Extract the (X, Y) coordinate from the center of the cell holding the provided text.  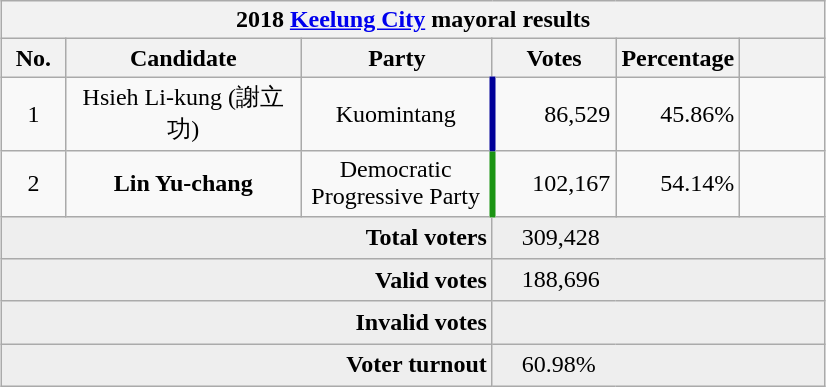
No. (34, 58)
Kuomintang (396, 114)
45.86% (678, 114)
Invalid votes (248, 322)
102,167 (554, 184)
60.98% (658, 366)
188,696 (658, 280)
309,428 (658, 238)
54.14% (678, 184)
2 (34, 184)
Voter turnout (248, 366)
Lin Yu-chang (183, 184)
Valid votes (248, 280)
Votes (554, 58)
2018 Keelung City mayoral results (414, 20)
Total voters (248, 238)
Hsieh Li-kung (謝立功) (183, 114)
Democratic Progressive Party (396, 184)
Percentage (678, 58)
Candidate (183, 58)
86,529 (554, 114)
1 (34, 114)
Party (396, 58)
